Output the (x, y) coordinate of the center of the cell containing the given text.  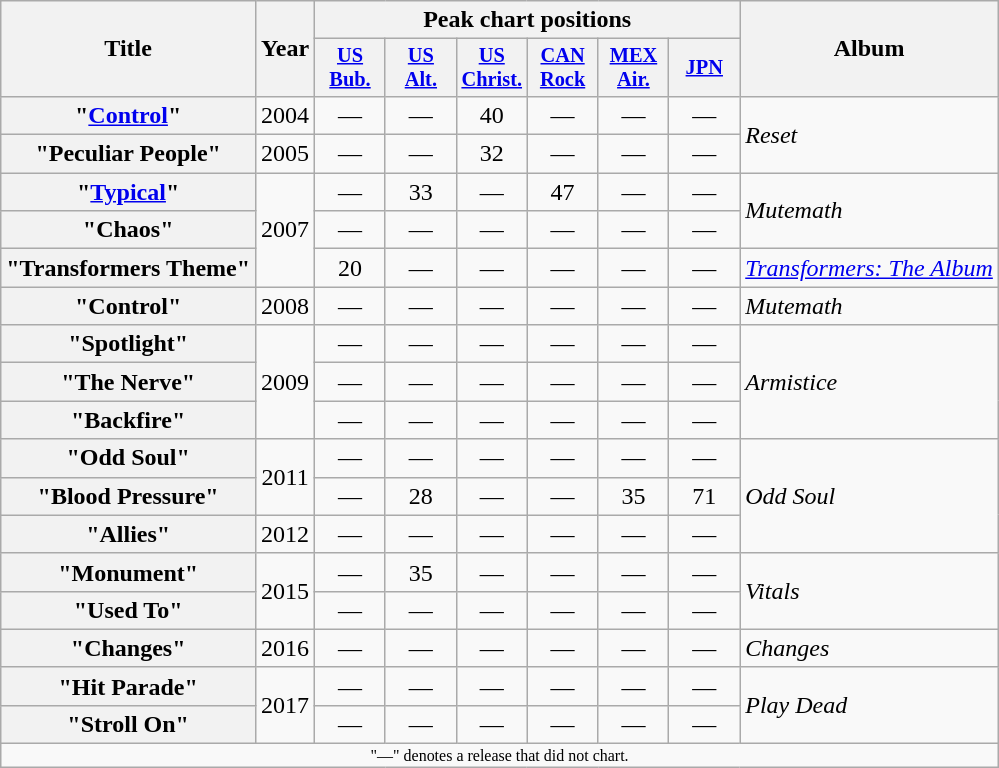
Odd Soul (870, 496)
"Hit Parade" (128, 686)
Play Dead (870, 705)
Vitals (870, 591)
"Stroll On" (128, 724)
47 (562, 192)
2004 (286, 115)
2008 (286, 306)
32 (492, 154)
2012 (286, 534)
2017 (286, 705)
CANRock (562, 68)
Transformers: The Album (870, 268)
"Used To" (128, 610)
"Transformers Theme" (128, 268)
JPN (704, 68)
"Spotlight" (128, 344)
"The Nerve" (128, 382)
28 (420, 496)
USAlt. (420, 68)
USBub. (350, 68)
Album (870, 49)
"Changes" (128, 648)
"Allies" (128, 534)
Armistice (870, 382)
Title (128, 49)
2009 (286, 382)
"Odd Soul" (128, 458)
2011 (286, 477)
2005 (286, 154)
33 (420, 192)
2007 (286, 230)
"Blood Pressure" (128, 496)
"Peculiar People" (128, 154)
Changes (870, 648)
"—" denotes a release that did not chart. (500, 756)
"Typical" (128, 192)
USChrist. (492, 68)
2015 (286, 591)
20 (350, 268)
2016 (286, 648)
Peak chart positions (528, 20)
71 (704, 496)
"Monument" (128, 572)
MEX Air. (634, 68)
Reset (870, 134)
"Chaos" (128, 230)
Year (286, 49)
"Backfire" (128, 420)
40 (492, 115)
